Scan for the cell matching the given text and deliver its (X, Y) coordinate at center. 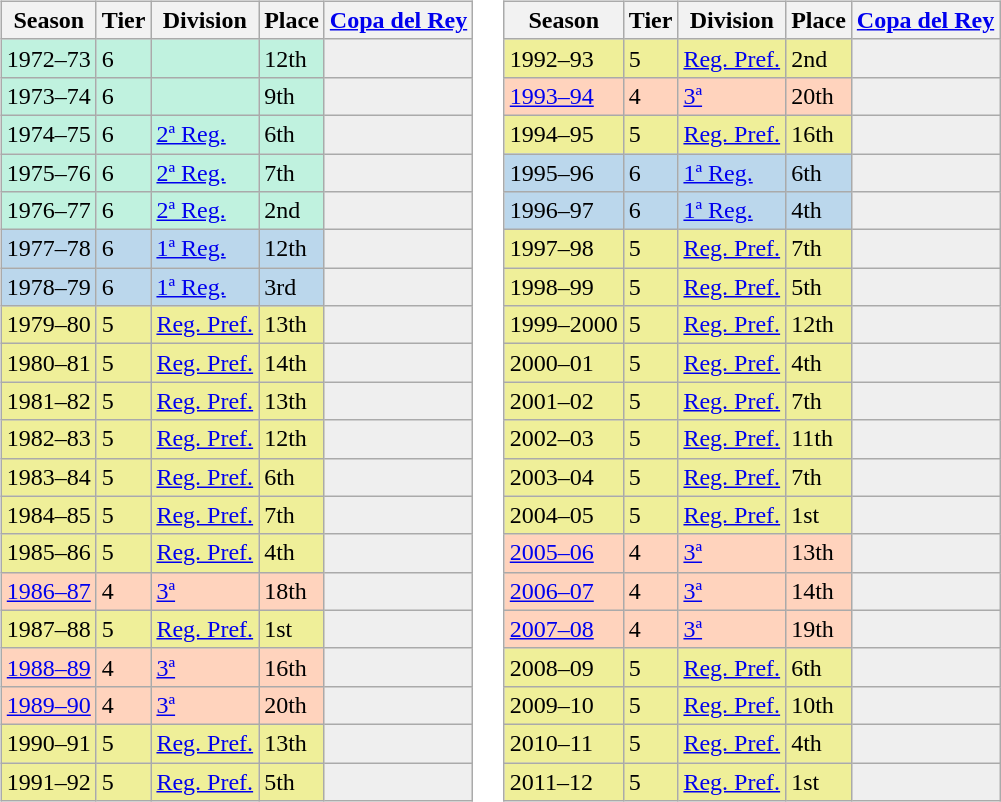
1974–75 (48, 134)
11th (819, 439)
2007–08 (564, 629)
2008–09 (564, 667)
2006–07 (564, 591)
1994–95 (564, 134)
2009–10 (564, 705)
10th (819, 705)
1999–2000 (564, 325)
1988–89 (48, 667)
1989–90 (48, 705)
1991–92 (48, 781)
1993–94 (564, 96)
1985–86 (48, 553)
2004–05 (564, 515)
1983–84 (48, 477)
1990–91 (48, 743)
1992–93 (564, 58)
1984–85 (48, 515)
1996–97 (564, 211)
1972–73 (48, 58)
1987–88 (48, 629)
1977–78 (48, 249)
1980–81 (48, 363)
2002–03 (564, 439)
1981–82 (48, 401)
1978–79 (48, 287)
3rd (292, 287)
1982–83 (48, 439)
1975–76 (48, 173)
1998–99 (564, 287)
1979–80 (48, 325)
2003–04 (564, 477)
1976–77 (48, 211)
1995–96 (564, 173)
19th (819, 629)
1997–98 (564, 249)
2000–01 (564, 363)
9th (292, 96)
1973–74 (48, 96)
2010–11 (564, 743)
2001–02 (564, 401)
18th (292, 591)
2011–12 (564, 781)
1986–87 (48, 591)
2005–06 (564, 553)
